Return the (x, y) coordinate for the center point of the cell that contains the specified text.  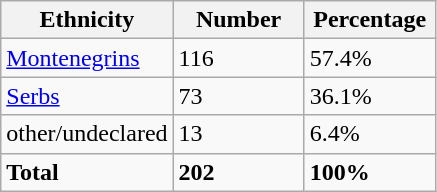
Percentage (370, 20)
13 (238, 134)
73 (238, 96)
Ethnicity (87, 20)
Montenegrins (87, 58)
57.4% (370, 58)
other/undeclared (87, 134)
36.1% (370, 96)
Serbs (87, 96)
6.4% (370, 134)
Total (87, 172)
100% (370, 172)
Number (238, 20)
202 (238, 172)
116 (238, 58)
